Identify which cell holds the provided text, then report its [x, y] central coordinate. 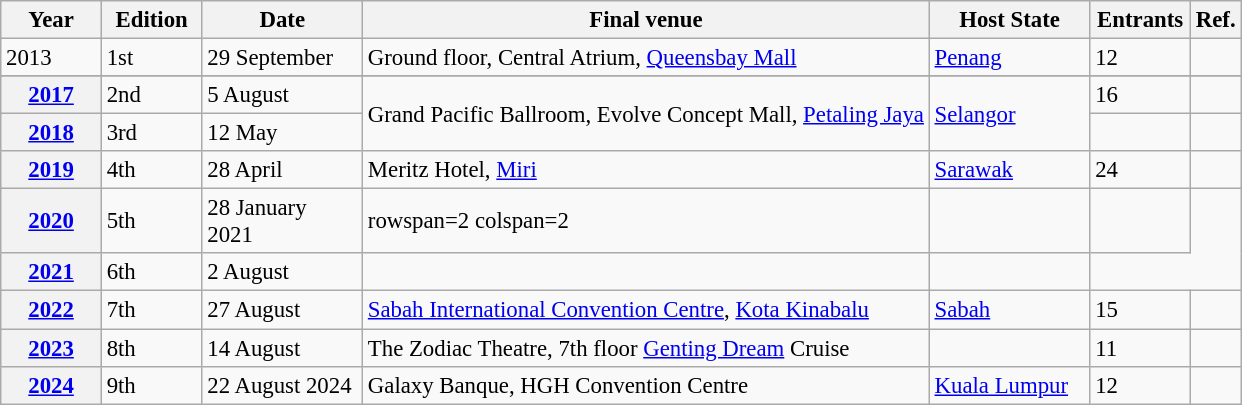
2 August [282, 273]
6th [152, 273]
Grand Pacific Ballroom, Evolve Concept Mall, Petaling Jaya [646, 114]
2023 [52, 348]
Meritz Hotel, Miri [646, 170]
2018 [52, 133]
22 August 2024 [282, 385]
Penang [1010, 58]
2019 [52, 170]
The Zodiac Theatre, 7th floor Genting Dream Cruise [646, 348]
8th [152, 348]
4th [152, 170]
Sabah International Convention Centre, Kota Kinabalu [646, 310]
Date [282, 20]
Sabah [1010, 310]
28 January 2021 [282, 222]
Galaxy Banque, HGH Convention Centre [646, 385]
14 August [282, 348]
2021 [52, 273]
29 September [282, 58]
Final venue [646, 20]
1st [152, 58]
5th [152, 222]
5 August [282, 95]
rowspan=2 colspan=2 [646, 222]
Edition [152, 20]
16 [1140, 95]
2022 [52, 310]
12 May [282, 133]
2024 [52, 385]
Ref. [1215, 20]
Host State [1010, 20]
2017 [52, 95]
11 [1140, 348]
Selangor [1010, 114]
2020 [52, 222]
2nd [152, 95]
2013 [52, 58]
Year [52, 20]
3rd [152, 133]
Kuala Lumpur [1010, 385]
Entrants [1140, 20]
Sarawak [1010, 170]
24 [1140, 170]
Ground floor, Central Atrium, Queensbay Mall [646, 58]
9th [152, 385]
28 April [282, 170]
27 August [282, 310]
15 [1140, 310]
7th [152, 310]
